Identify which cell holds the provided text, then report its (x, y) central coordinate. 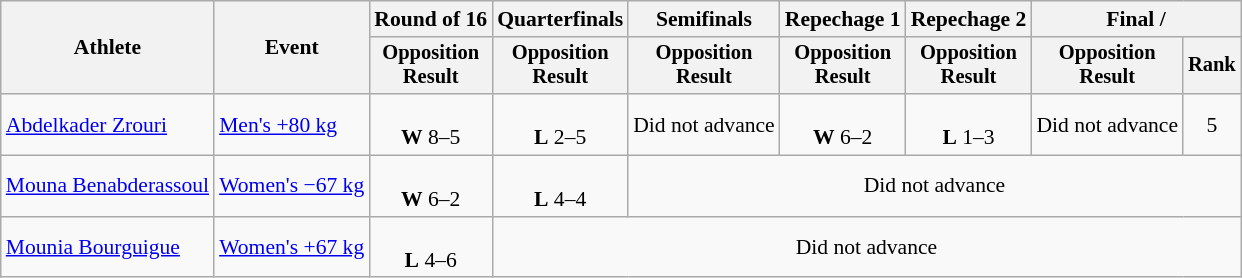
Mounia Bourguigue (108, 248)
Round of 16 (430, 19)
Rank (1212, 66)
Repechage 2 (969, 19)
Final / (1136, 19)
Semifinals (704, 19)
Abdelkader Zrouri (108, 124)
Women's +67 kg (292, 248)
Men's +80 kg (292, 124)
5 (1212, 124)
Mouna Benabderassoul (108, 186)
L 4–4 (560, 186)
Event (292, 48)
Athlete (108, 48)
Repechage 1 (843, 19)
L 2–5 (560, 124)
Quarterfinals (560, 19)
Women's −67 kg (292, 186)
L 1–3 (969, 124)
W 8–5 (430, 124)
L 4–6 (430, 248)
